Search for the cell housing the specified text and yield its (X, Y) center coordinate. 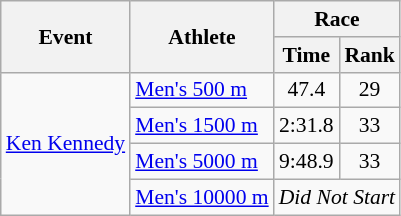
Men's 500 m (202, 90)
Rank (370, 55)
2:31.8 (306, 126)
47.4 (306, 90)
Men's 5000 m (202, 162)
Men's 1500 m (202, 126)
Event (66, 36)
Men's 10000 m (202, 197)
Race (337, 19)
29 (370, 90)
Athlete (202, 36)
9:48.9 (306, 162)
Time (306, 55)
Did Not Start (337, 197)
Ken Kennedy (66, 143)
